Return [x, y] of the center of cell containing provided text 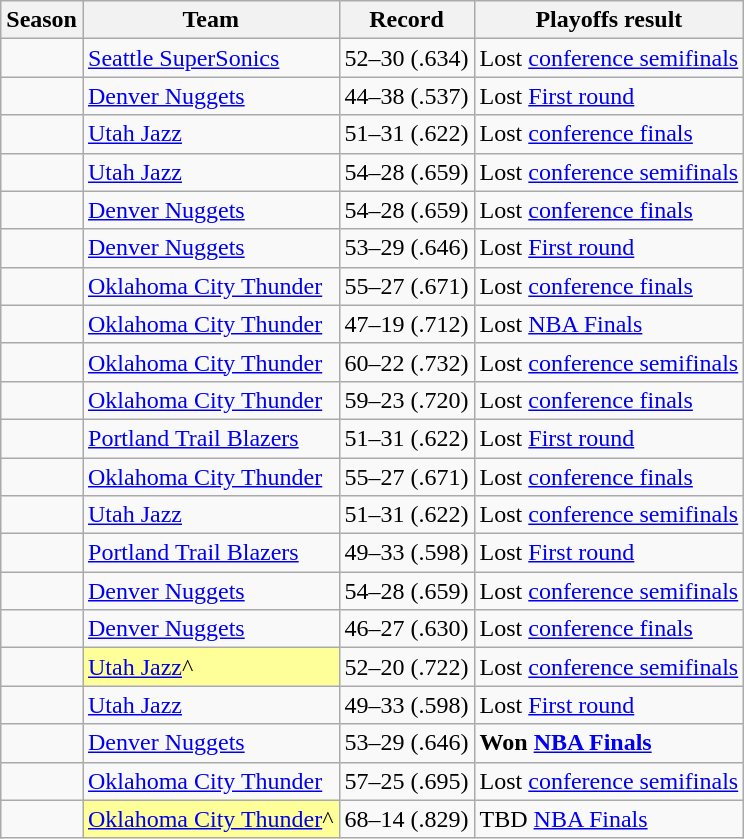
Lost NBA Finals [609, 324]
Season [42, 20]
Seattle SuperSonics [210, 58]
Playoffs result [609, 20]
Won NBA Finals [609, 743]
Team [210, 20]
47–19 (.712) [406, 324]
Record [406, 20]
52–30 (.634) [406, 58]
60–22 (.732) [406, 362]
52–20 (.722) [406, 667]
Utah Jazz^ [210, 667]
68–14 (.829) [406, 819]
Oklahoma City Thunder^ [210, 819]
59–23 (.720) [406, 400]
57–25 (.695) [406, 781]
46–27 (.630) [406, 629]
TBD NBA Finals [609, 819]
44–38 (.537) [406, 96]
